Find where the given text appears and provide that cell's center as [x, y] coordinate. 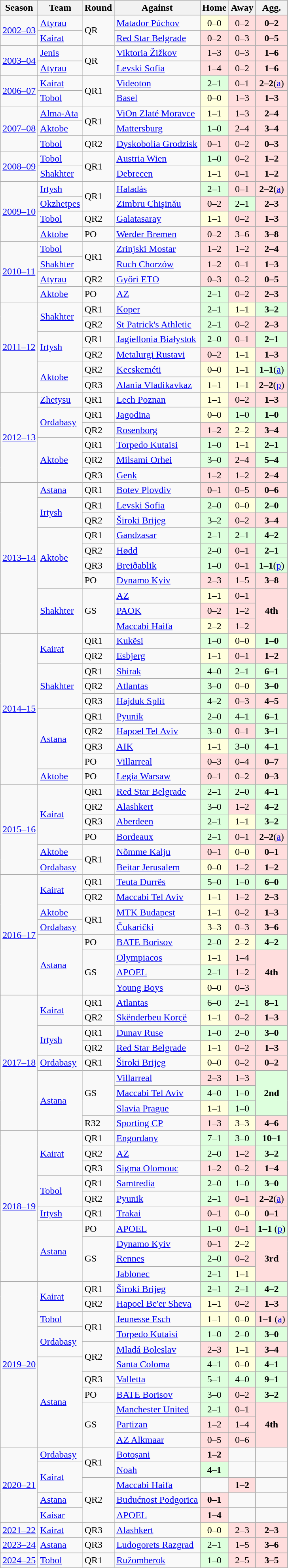
Lech Poznan [157, 400]
2006–07 [19, 91]
Haladás [157, 189]
1–1 (a) [271, 1319]
Against [157, 8]
Season [19, 8]
Esbjerg [157, 656]
Alania Vladikavkaz [157, 384]
2nd [271, 1093]
2020–21 [19, 1485]
Hapoel Tel Aviv [157, 731]
Jeunesse Esch [157, 1319]
Kukësi [157, 641]
Jenis [60, 53]
4–6 [271, 1123]
Milsami Orhei [157, 460]
Bordeaux [157, 837]
Sigma Olomouc [157, 1168]
3–1 [271, 731]
2024–25 [19, 1560]
2017–18 [19, 1063]
Mattersburg [157, 128]
Dyskobolia Grodzisk [157, 143]
7–1 [214, 1138]
Sporting CP [157, 1123]
Viktoria Žižkov [157, 53]
2003–04 [19, 61]
2021–22 [19, 1530]
Round [98, 8]
Jagodina [157, 415]
2002–03 [19, 30]
Samtredia [157, 1184]
PAOK [157, 611]
Home [214, 8]
2010–11 [19, 272]
Hapoel Be'er Sheva [157, 1304]
5–4 [271, 460]
2009–10 [19, 211]
Budućnost Podgorica [157, 1500]
Genk [157, 475]
0–4 [242, 761]
Koper [157, 309]
Zhetysu [60, 400]
Breiðablik [157, 565]
Werder Bremen [157, 234]
ViOn Zlaté Moravce [157, 113]
AZ Alkmaar [157, 1440]
Galatasaray [157, 219]
Team [60, 8]
Skënderbeu Korçë [157, 1018]
2012–13 [19, 437]
2013–14 [19, 558]
2023–24 [19, 1545]
2011–12 [19, 347]
Okzhetpes [60, 204]
Jablonec [157, 1274]
2018–19 [19, 1206]
Zimbru Chişinău [157, 204]
Engordany [157, 1138]
1–1(a) [271, 369]
2014–15 [19, 709]
Teuta Durrës [157, 882]
Rennes [157, 1259]
Hajduk Split [157, 701]
Olympiacos [157, 957]
Manchester United [157, 1410]
Valletta [157, 1379]
2008–09 [19, 166]
Ludogorets Razgrad [157, 1545]
Aberdeen [157, 822]
Kecskeméti [157, 369]
1–1(p) [271, 565]
Dunav Ruse [157, 1033]
Jagiellonia Białystok [157, 339]
Debrecen [157, 173]
Slavia Prague [157, 1108]
Young Boys [157, 988]
2016–17 [19, 934]
Shirak [157, 671]
Győri ETO [157, 279]
Hødd [157, 550]
5–1 [214, 1379]
Partizan [157, 1425]
Videoton [157, 83]
5–0 [214, 882]
Botev Plovdiv [157, 490]
AIK [157, 746]
2019–20 [19, 1364]
Ružomberok [157, 1560]
Nõmme Kalju [157, 852]
2007–08 [19, 128]
3rd [271, 1259]
Agg. [271, 8]
4–5 [271, 701]
Alma-Ata [60, 113]
Rosenborg [157, 430]
R32 [98, 1123]
Mladá Boleslav [157, 1349]
0–7 [271, 761]
2–5 [242, 1560]
Austria Wien [157, 158]
10–1 [271, 1138]
Away [242, 8]
Botoșani [157, 1455]
MTK Budapest [157, 912]
Matador Púchov [157, 23]
Legia Warsaw [157, 776]
Santa Coloma [157, 1364]
Noah [157, 1470]
Gandzasar [157, 535]
Zrinjski Mostar [157, 249]
9–1 [271, 1379]
Basel [157, 98]
Čukarički [157, 927]
Metalurgi Rustavi [157, 354]
1–1 (p) [271, 1229]
2–2(p) [271, 384]
Trakai [157, 1214]
2015–16 [19, 829]
3–5 [271, 1560]
Kaisar [60, 1515]
St Patrick's Athletic [157, 324]
8–1 [271, 1003]
Beitar Jerusalem [157, 867]
Ruch Chorzów [157, 264]
